Search for the cell housing the specified text and yield its [x, y] center coordinate. 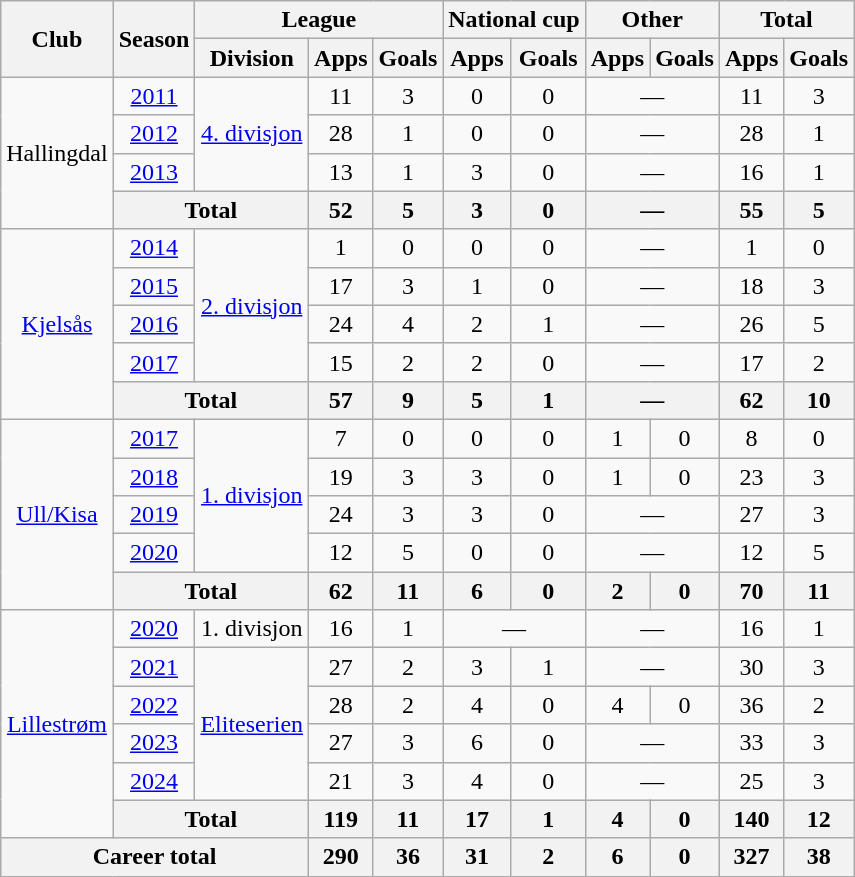
15 [341, 362]
National cup [514, 20]
2016 [154, 324]
2014 [154, 248]
23 [751, 477]
2021 [154, 667]
290 [341, 857]
140 [751, 819]
Division [252, 58]
52 [341, 210]
327 [751, 857]
38 [819, 857]
31 [477, 857]
30 [751, 667]
7 [341, 438]
Other [652, 20]
Kjelsås [57, 324]
Career total [155, 857]
119 [341, 819]
55 [751, 210]
33 [751, 743]
2015 [154, 286]
4. divisjon [252, 134]
Club [57, 39]
2024 [154, 781]
2018 [154, 477]
2022 [154, 705]
Lillestrøm [57, 724]
Season [154, 39]
13 [341, 172]
2013 [154, 172]
70 [751, 591]
8 [751, 438]
League [319, 20]
18 [751, 286]
21 [341, 781]
19 [341, 477]
Ull/Kisa [57, 514]
2011 [154, 96]
Hallingdal [57, 153]
2023 [154, 743]
2019 [154, 515]
10 [819, 400]
9 [408, 400]
2012 [154, 134]
57 [341, 400]
26 [751, 324]
2. divisjon [252, 305]
25 [751, 781]
Eliteserien [252, 724]
